Pinpoint the cell where the given text exists, returning its [X, Y] midpoint coordinate. 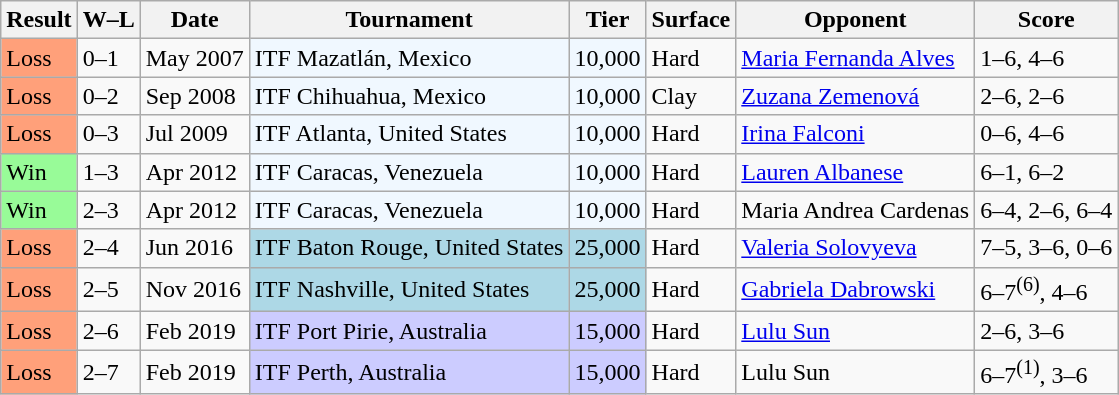
1–6, 4–6 [1046, 58]
6–7(6), 4–6 [1046, 290]
0–1 [108, 58]
Surface [691, 20]
2–6, 2–6 [1046, 96]
0–3 [108, 134]
Tier [608, 20]
7–5, 3–6, 0–6 [1046, 248]
Irina Falconi [856, 134]
1–3 [108, 172]
Clay [691, 96]
ITF Perth, Australia [409, 372]
Jun 2016 [194, 248]
Valeria Solovyeva [856, 248]
Opponent [856, 20]
Jul 2009 [194, 134]
6–4, 2–6, 6–4 [1046, 210]
Gabriela Dabrowski [856, 290]
Result [39, 20]
6–7(1), 3–6 [1046, 372]
Sep 2008 [194, 96]
Maria Andrea Cardenas [856, 210]
2–6, 3–6 [1046, 331]
6–1, 6–2 [1046, 172]
2–7 [108, 372]
Lauren Albanese [856, 172]
Maria Fernanda Alves [856, 58]
ITF Port Pirie, Australia [409, 331]
0–6, 4–6 [1046, 134]
2–5 [108, 290]
May 2007 [194, 58]
ITF Mazatlán, Mexico [409, 58]
ITF Chihuahua, Mexico [409, 96]
Nov 2016 [194, 290]
Tournament [409, 20]
Score [1046, 20]
ITF Nashville, United States [409, 290]
0–2 [108, 96]
2–6 [108, 331]
2–4 [108, 248]
W–L [108, 20]
ITF Baton Rouge, United States [409, 248]
Date [194, 20]
Zuzana Zemenová [856, 96]
ITF Atlanta, United States [409, 134]
2–3 [108, 210]
